Capture the cell that displays the provided text and extract its [X, Y] central coordinate. 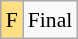
F [12, 20]
Final [50, 20]
